Return the [X, Y] coordinate for the center point of the cell that contains the specified text.  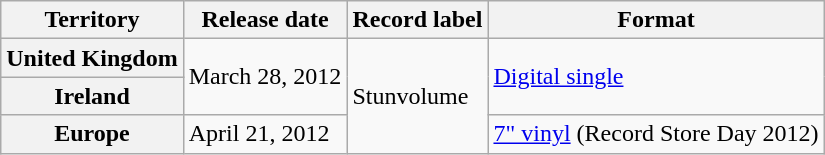
Territory [92, 20]
Record label [418, 20]
Format [656, 20]
Release date [265, 20]
Ireland [92, 96]
7" vinyl (Record Store Day 2012) [656, 134]
April 21, 2012 [265, 134]
Stunvolume [418, 96]
March 28, 2012 [265, 77]
Europe [92, 134]
United Kingdom [92, 58]
Digital single [656, 77]
